Pinpoint the cell where the given text exists, returning its (X, Y) midpoint coordinate. 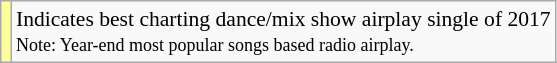
Indicates best charting dance/mix show airplay single of 2017 Note: Year-end most popular songs based radio airplay. (284, 32)
